Scan for the cell matching the given text and deliver its (X, Y) coordinate at center. 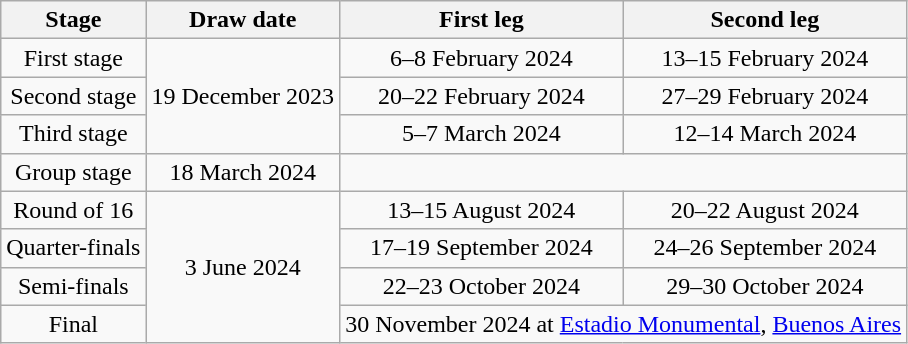
Second leg (765, 20)
Group stage (74, 172)
13–15 February 2024 (765, 58)
Round of 16 (74, 210)
Third stage (74, 134)
Draw date (243, 20)
3 June 2024 (243, 267)
Final (74, 324)
First leg (482, 20)
5–7 March 2024 (482, 134)
19 December 2023 (243, 96)
6–8 February 2024 (482, 58)
22–23 October 2024 (482, 286)
20–22 February 2024 (482, 96)
20–22 August 2024 (765, 210)
Semi-finals (74, 286)
12–14 March 2024 (765, 134)
29–30 October 2024 (765, 286)
27–29 February 2024 (765, 96)
13–15 August 2024 (482, 210)
Second stage (74, 96)
Quarter-finals (74, 248)
24–26 September 2024 (765, 248)
18 March 2024 (243, 172)
17–19 September 2024 (482, 248)
First stage (74, 58)
30 November 2024 at Estadio Monumental, Buenos Aires (624, 324)
Stage (74, 20)
